Detect which cell encompasses the target text, then output its (X, Y) center coordinate. 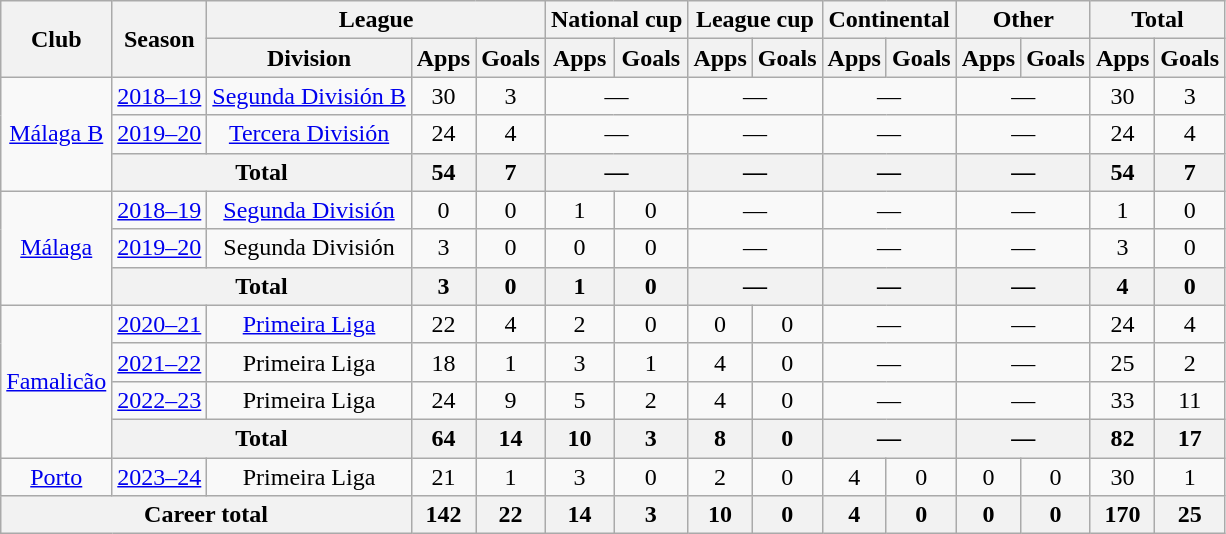
Division (309, 58)
Continental (889, 20)
2023–24 (160, 477)
18 (443, 362)
21 (443, 477)
82 (1122, 438)
9 (511, 400)
Tercera División (309, 134)
33 (1122, 400)
Famalicão (56, 381)
142 (443, 515)
5 (579, 400)
17 (1190, 438)
8 (720, 438)
2021–22 (160, 362)
Málaga (56, 248)
Club (56, 39)
2022–23 (160, 400)
Career total (206, 515)
Porto (56, 477)
League cup (755, 20)
2020–21 (160, 324)
National cup (616, 20)
11 (1190, 400)
64 (443, 438)
170 (1122, 515)
Málaga B (56, 134)
League (376, 20)
Segunda División B (309, 96)
Season (160, 39)
Other (1023, 20)
